From the cell containing the given text, extract its center point as (X, Y) coordinate. 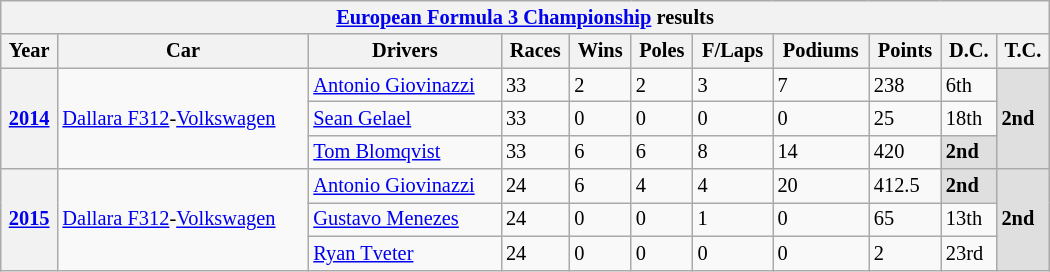
412.5 (905, 186)
7 (821, 85)
2015 (30, 220)
1 (733, 219)
14 (821, 152)
T.C. (1024, 51)
Drivers (404, 51)
3 (733, 85)
Points (905, 51)
Year (30, 51)
Wins (600, 51)
Car (184, 51)
Races (535, 51)
23rd (969, 253)
2014 (30, 118)
Sean Gelael (404, 118)
238 (905, 85)
European Formula 3 Championship results (525, 17)
6th (969, 85)
F/Laps (733, 51)
Gustavo Menezes (404, 219)
Tom Blomqvist (404, 152)
420 (905, 152)
13th (969, 219)
65 (905, 219)
20 (821, 186)
18th (969, 118)
Poles (662, 51)
8 (733, 152)
D.C. (969, 51)
25 (905, 118)
Ryan Tveter (404, 253)
Podiums (821, 51)
